Return the (x, y) coordinate for the center point of the cell that contains the specified text.  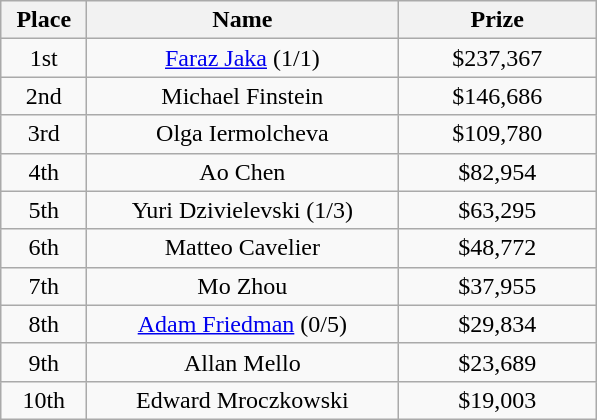
2nd (44, 96)
Yuri Dzivielevski (1/3) (242, 210)
$19,003 (498, 400)
Allan Mello (242, 362)
3rd (44, 134)
$29,834 (498, 324)
$82,954 (498, 172)
Prize (498, 20)
5th (44, 210)
$237,367 (498, 58)
8th (44, 324)
4th (44, 172)
Faraz Jaka (1/1) (242, 58)
Name (242, 20)
$63,295 (498, 210)
Michael Finstein (242, 96)
Edward Mroczkowski (242, 400)
Adam Friedman (0/5) (242, 324)
Matteo Cavelier (242, 248)
7th (44, 286)
$37,955 (498, 286)
$146,686 (498, 96)
$23,689 (498, 362)
9th (44, 362)
$48,772 (498, 248)
6th (44, 248)
1st (44, 58)
$109,780 (498, 134)
Olga Iermolcheva (242, 134)
10th (44, 400)
Ao Chen (242, 172)
Mo Zhou (242, 286)
Place (44, 20)
